Return the [x, y] coordinate for the center point of the cell that contains the specified text.  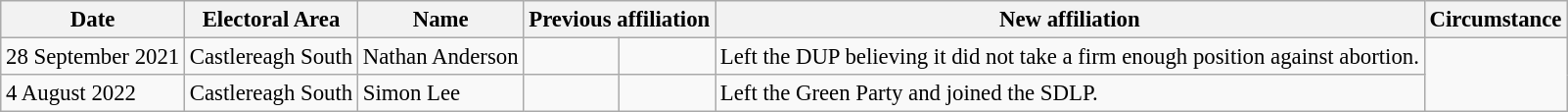
Electoral Area [272, 20]
Left the Green Party and joined the SDLP. [1069, 93]
Left the DUP believing it did not take a firm enough position against abortion. [1069, 57]
Nathan Anderson [440, 57]
Circumstance [1496, 20]
4 August 2022 [93, 93]
Name [440, 20]
Previous affiliation [620, 20]
Simon Lee [440, 93]
New affiliation [1069, 20]
Date [93, 20]
28 September 2021 [93, 57]
